For the text-containing cell, return its midpoint in [x, y] coordinate format. 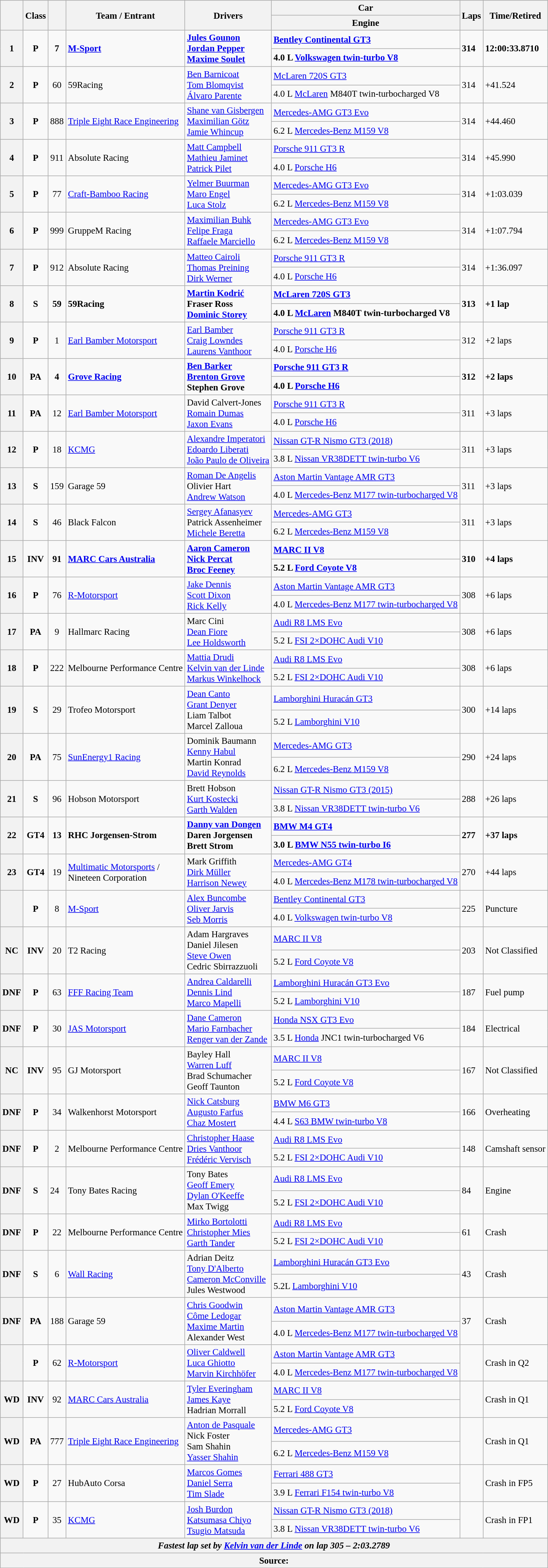
911 [57, 158]
159 [57, 486]
+1:07.794 [515, 231]
92 [57, 1400]
188 [57, 1321]
23 [12, 872]
Drivers [228, 15]
14 [12, 523]
95 [57, 1071]
Oliver Caldwell Luca Ghiotto Marvin Kirchhöfer [228, 1363]
Shane van Gisbergen Maximilian Götz Jamie Whincup [228, 121]
+24 laps [515, 757]
4.0 L Mercedes-Benz M178 twin-turbocharged V8 [365, 881]
David Calvert-Jones Romain Dumas Jaxon Evans [228, 413]
76 [57, 595]
BMW M4 GT4 [365, 827]
16 [12, 595]
Source: [274, 1560]
27 [57, 1483]
Yelmer Buurman Maro Engel Luca Stolz [228, 194]
29 [57, 710]
10 [12, 376]
Lamborghini Huracán GT3 [365, 698]
Dominik Baumann Kenny Habul Martin Konrad David Reynolds [228, 757]
313 [471, 304]
Black Falcon [125, 523]
Dane Cameron Mario Farnbacher Renger van der Zande [228, 1029]
15 [12, 559]
Chris Goodwin Côme Ledogar Maxime Martin Alexander West [228, 1321]
Mirko Bortolotti Christopher Mies Garth Tander [228, 1233]
Laps [471, 15]
225 [471, 909]
148 [471, 1149]
35 [57, 1520]
30 [57, 1029]
Alexandre Imperatori Edoardo Liberati João Paulo de Oliveira [228, 450]
Tony Bates Geoff Emery Dylan O'Keeffe Max Twigg [228, 1191]
Grove Racing [125, 376]
Marc Cini Dean Fiore Lee Holdsworth [228, 632]
Wall Racing [125, 1274]
184 [471, 1029]
Danny van Dongen Daren Jorgensen Brett Strom [228, 836]
JAS Motorsport [125, 1029]
Maximilian Buhk Felipe Fraga Raffaele Marciello [228, 231]
Dean Canto Grant Denyer Liam Talbot Marcel Zalloua [228, 710]
96 [57, 799]
17 [12, 632]
Camshaft sensor [515, 1149]
912 [57, 267]
62 [57, 1363]
3.0 L BMW N55 twin-turbo I6 [365, 844]
Crash in Q2 [515, 1363]
+41.524 [515, 85]
Alex Buncombe Oliver Jarvis Seb Morris [228, 909]
Matteo Cairoli Thomas Preining Dirk Werner [228, 267]
Fuel pump [515, 992]
60 [57, 85]
Craft-Bamboo Racing [125, 194]
Anton de Pasquale Nick Foster Sam Shahin Yasser Shahin [228, 1441]
Hallmarc Racing [125, 632]
Roman De Angelis Olivier Hart Andrew Watson [228, 486]
GruppeM Racing [125, 231]
+14 laps [515, 710]
Earl Bamber Craig Lowndes Laurens Vanthoor [228, 340]
Honda NSX GT3 Evo [365, 1020]
84 [471, 1191]
Christopher Haase Dries Vanthoor Frédéric Vervisch [228, 1149]
T2 Racing [125, 950]
999 [57, 231]
Puncture [515, 909]
BMW M6 GT3 [365, 1103]
777 [57, 1441]
+1 lap [515, 304]
277 [471, 836]
75 [57, 757]
34 [57, 1112]
Ferrari 488 GT3 [365, 1474]
Mark Griffith Dirk Müller Harrison Newey [228, 872]
+37 laps [515, 836]
Marcos Gomes Daniel Serra Tim Slade [228, 1483]
Ben Barker Brenton Grove Stephen Grove [228, 376]
290 [471, 757]
Martin Kodrić Fraser Ross Dominic Storey [228, 304]
203 [471, 950]
3.9 L Ferrari F154 twin-turbo V8 [365, 1492]
11 [12, 413]
167 [471, 1071]
FFF Racing Team [125, 992]
Time/Retired [515, 15]
SunEnergy1 Racing [125, 757]
888 [57, 121]
Jules Gounon Jordan Pepper Maxime Soulet [228, 49]
Crash in FP1 [515, 1520]
Tyler Everingham James Kaye Hadrian Morrall [228, 1400]
Car [365, 8]
Class [36, 15]
Overheating [515, 1112]
12:00:33.8710 [515, 49]
37 [471, 1321]
270 [471, 872]
Multimatic Motorsports / Nineteen Corporation [125, 872]
4.4 L S63 BMW twin-turbo V8 [365, 1121]
Trofeo Motorsport [125, 710]
+26 laps [515, 799]
46 [57, 523]
+45.990 [515, 158]
3.5 L Honda JNC1 twin-turbocharged V6 [365, 1038]
Matt Campbell Mathieu Jaminet Patrick Pilet [228, 158]
222 [57, 668]
91 [57, 559]
Sergey Afanasyev Patrick Assenheimer Michele Beretta [228, 523]
RHC Jorgensen-Strom [125, 836]
Bayley Hall Warren Luff Brad Schumacher Geoff Taunton [228, 1071]
GJ Motorsport [125, 1071]
Crash in FP5 [515, 1483]
77 [57, 194]
Tony Bates Racing [125, 1191]
63 [57, 992]
59 [57, 304]
21 [12, 799]
5 [12, 194]
61 [471, 1233]
Nick Catsburg Augusto Farfus Chaz Mostert [228, 1112]
Ben Barnicoat Tom Blomqvist Álvaro Parente [228, 85]
Fastest lap set by Kelvin van der Linde on lap 305 – 2:03.2789 [274, 1545]
43 [471, 1274]
HubAuto Corsa [125, 1483]
Adrian Deitz Tony D'Alberto Cameron McConville Jules Westwood [228, 1274]
Walkenhorst Motorsport [125, 1112]
+44 laps [515, 872]
Team / Entrant [125, 15]
310 [471, 559]
Adam Hargraves Daniel Jilesen Steve Owen Cedric Sbirrazzuoli [228, 950]
Nissan GT-R Nismo GT3 (2015) [365, 790]
+1:03.039 [515, 194]
+1:36.097 [515, 267]
Hobson Motorsport [125, 799]
24 [57, 1191]
Aaron Cameron Nick Percat Broc Feeney [228, 559]
5.2L Lamborghini V10 [365, 1285]
Andrea Caldarelli Dennis Lind Marco Mapelli [228, 992]
300 [471, 710]
+44.460 [515, 121]
3 [12, 121]
+4 laps [515, 559]
Mercedes-AMG GT4 [365, 863]
288 [471, 799]
166 [471, 1112]
Mattia Drudi Kelvin van der Linde Markus Winkelhock [228, 668]
Josh Burdon Katsumasa Chiyo Tsugio Matsuda [228, 1520]
Brett Hobson Kurt Kostecki Garth Walden [228, 799]
187 [471, 992]
Jake Dennis Scott Dixon Rick Kelly [228, 595]
Electrical [515, 1029]
